Pinpoint the cell where the given text exists, returning its (x, y) midpoint coordinate. 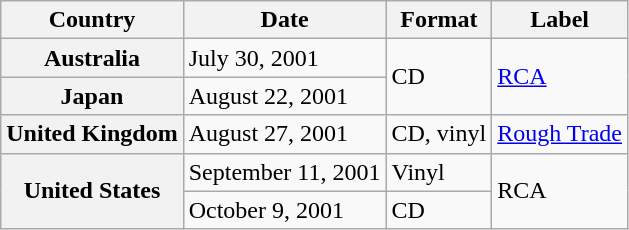
Japan (92, 96)
August 22, 2001 (284, 96)
Label (560, 20)
July 30, 2001 (284, 58)
September 11, 2001 (284, 172)
United Kingdom (92, 134)
Rough Trade (560, 134)
August 27, 2001 (284, 134)
Date (284, 20)
United States (92, 191)
Australia (92, 58)
October 9, 2001 (284, 210)
Country (92, 20)
Vinyl (439, 172)
Format (439, 20)
CD, vinyl (439, 134)
